Capture the cell that displays the provided text and extract its (x, y) central coordinate. 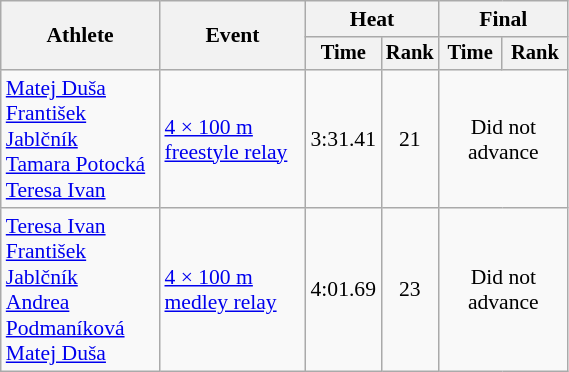
Matej Duša František JablčníkTamara Potocká Teresa Ivan (80, 139)
Event (232, 36)
23 (410, 290)
Heat (372, 19)
4 × 100 m medley relay (232, 290)
4:01.69 (344, 290)
4 × 100 m freestyle relay (232, 139)
Athlete (80, 36)
21 (410, 139)
3:31.41 (344, 139)
Final (504, 19)
Teresa Ivan František Jablčník Andrea Podmaníková Matej Duša (80, 290)
